Capture the cell that displays the provided text and extract its [X, Y] central coordinate. 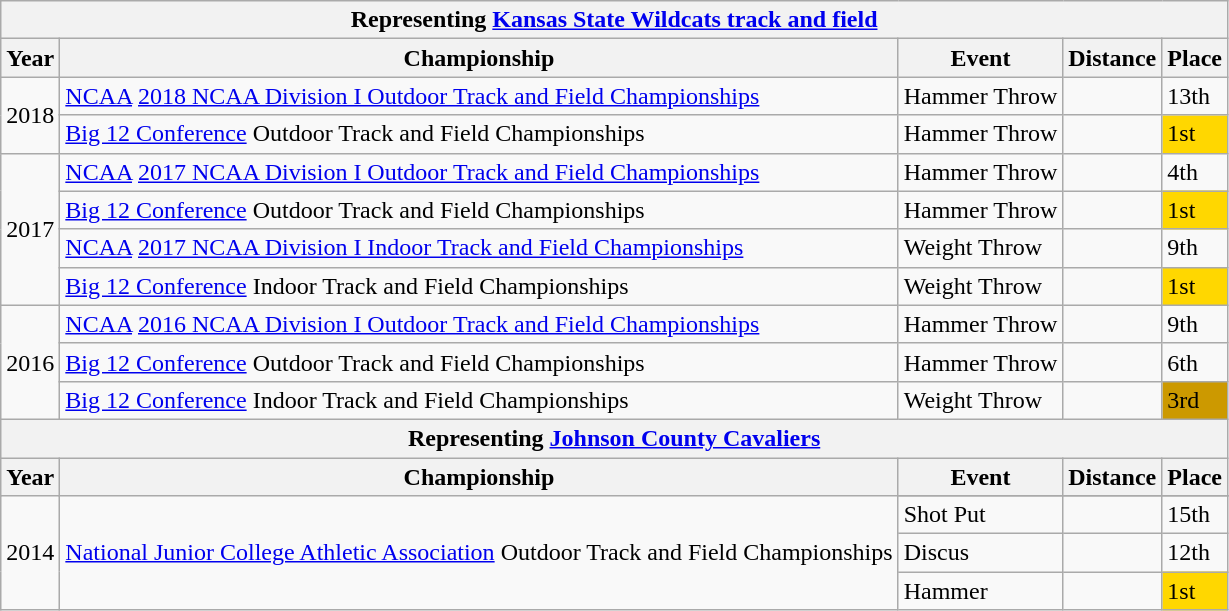
National Junior College Athletic Association Outdoor Track and Field Championships [479, 553]
4th [1195, 172]
Shot Put [980, 515]
NCAA 2018 NCAA Division I Outdoor Track and Field Championships [479, 96]
NCAA 2017 NCAA Division I Outdoor Track and Field Championships [479, 172]
2017 [30, 229]
2014 [30, 553]
Representing Johnson County Cavaliers [614, 438]
6th [1195, 362]
Representing Kansas State Wildcats track and field [614, 20]
Discus [980, 553]
2018 [30, 115]
12th [1195, 553]
NCAA 2017 NCAA Division I Indoor Track and Field Championships [479, 248]
3rd [1195, 400]
13th [1195, 96]
Hammer [980, 591]
NCAA 2016 NCAA Division I Outdoor Track and Field Championships [479, 324]
2016 [30, 362]
15th [1195, 515]
